Find where the given text appears and provide that cell's center as [X, Y] coordinate. 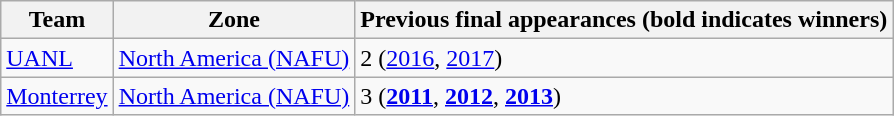
3 (2011, 2012, 2013) [624, 96]
Team [57, 20]
2 (2016, 2017) [624, 58]
UANL [57, 58]
Zone [234, 20]
Previous final appearances (bold indicates winners) [624, 20]
Monterrey [57, 96]
